Search for the cell housing the specified text and yield its [X, Y] center coordinate. 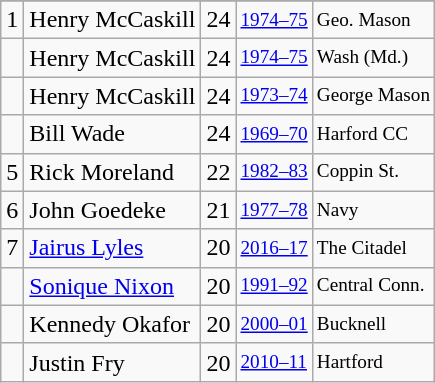
John Goedeke [112, 210]
Wash (Md.) [373, 58]
1991–92 [274, 286]
1969–70 [274, 134]
1973–74 [274, 96]
2000–01 [274, 324]
1982–83 [274, 172]
Navy [373, 210]
Coppin St. [373, 172]
5 [12, 172]
7 [12, 248]
Kennedy Okafor [112, 324]
Rick Moreland [112, 172]
Sonique Nixon [112, 286]
2016–17 [274, 248]
Bucknell [373, 324]
Hartford [373, 362]
2010–11 [274, 362]
21 [218, 210]
Geo. Mason [373, 20]
1977–78 [274, 210]
Justin Fry [112, 362]
Harford CC [373, 134]
Bill Wade [112, 134]
22 [218, 172]
Central Conn. [373, 286]
1 [12, 20]
Jairus Lyles [112, 248]
The Citadel [373, 248]
George Mason [373, 96]
6 [12, 210]
